Search for the cell housing the specified text and yield its [X, Y] center coordinate. 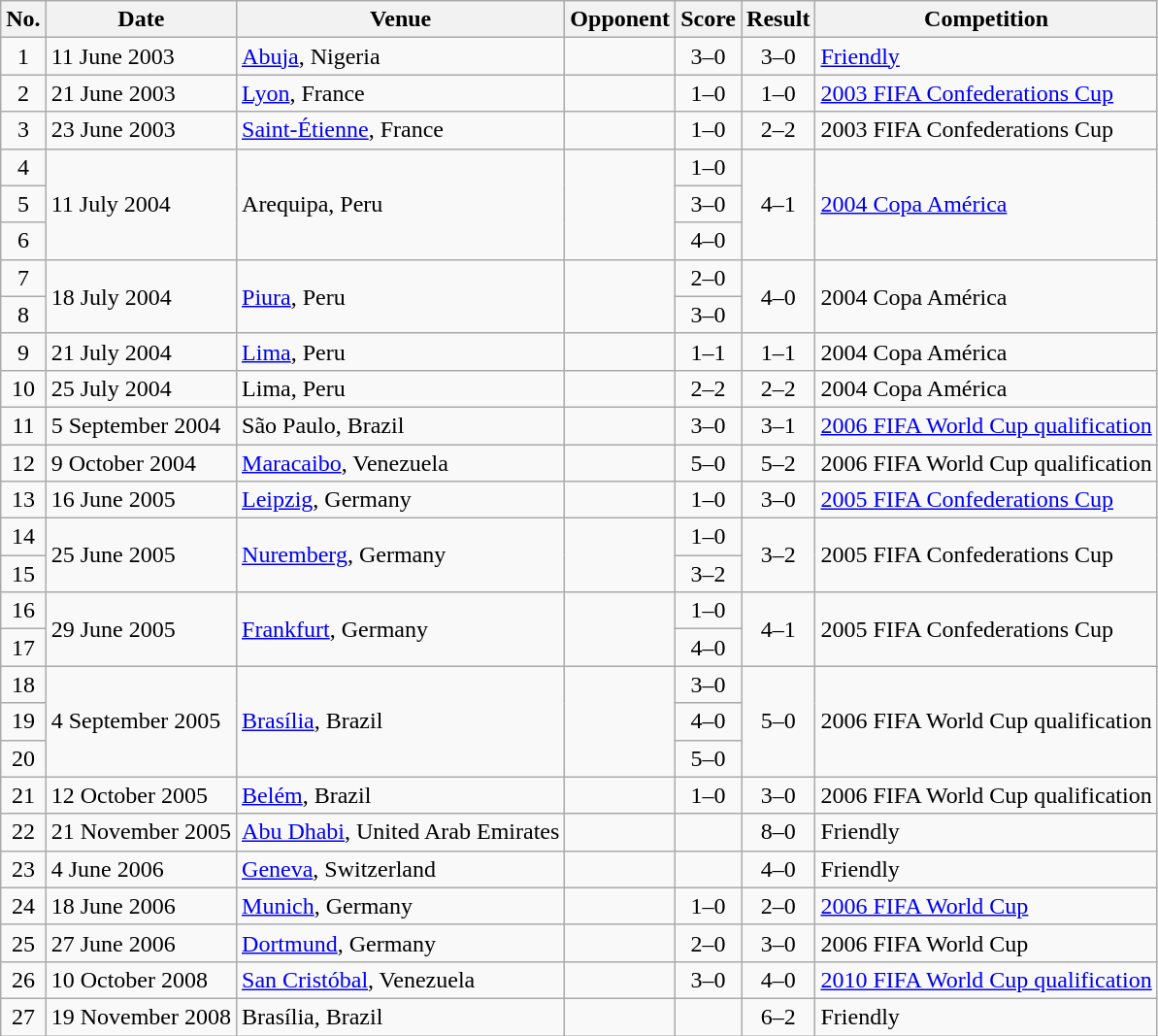
8 [23, 315]
20 [23, 758]
18 July 2004 [141, 296]
4 June 2006 [141, 869]
1 [23, 56]
13 [23, 500]
No. [23, 19]
22 [23, 832]
19 November 2008 [141, 1017]
2010 FIFA World Cup qualification [986, 980]
Frankfurt, Germany [401, 629]
4 [23, 167]
Saint-Étienne, France [401, 130]
19 [23, 721]
Piura, Peru [401, 296]
9 [23, 351]
Opponent [620, 19]
Maracaibo, Venezuela [401, 463]
17 [23, 648]
16 June 2005 [141, 500]
Abuja, Nigeria [401, 56]
9 October 2004 [141, 463]
21 [23, 795]
São Paulo, Brazil [401, 425]
Geneva, Switzerland [401, 869]
29 June 2005 [141, 629]
7 [23, 278]
11 June 2003 [141, 56]
Venue [401, 19]
Result [778, 19]
Arequipa, Peru [401, 204]
10 October 2008 [141, 980]
5–2 [778, 463]
5 [23, 204]
2 [23, 93]
Leipzig, Germany [401, 500]
10 [23, 388]
Nuremberg, Germany [401, 555]
21 June 2003 [141, 93]
Dortmund, Germany [401, 943]
Lyon, France [401, 93]
23 June 2003 [141, 130]
24 [23, 906]
21 November 2005 [141, 832]
18 June 2006 [141, 906]
27 [23, 1017]
25 July 2004 [141, 388]
8–0 [778, 832]
Score [709, 19]
3–1 [778, 425]
6 [23, 241]
14 [23, 537]
16 [23, 611]
San Cristóbal, Venezuela [401, 980]
27 June 2006 [141, 943]
6–2 [778, 1017]
Competition [986, 19]
Munich, Germany [401, 906]
12 October 2005 [141, 795]
4 September 2005 [141, 721]
23 [23, 869]
Belém, Brazil [401, 795]
Date [141, 19]
25 [23, 943]
Abu Dhabi, United Arab Emirates [401, 832]
11 July 2004 [141, 204]
11 [23, 425]
3 [23, 130]
25 June 2005 [141, 555]
5 September 2004 [141, 425]
21 July 2004 [141, 351]
18 [23, 685]
15 [23, 574]
26 [23, 980]
12 [23, 463]
